For the text-containing cell, return its midpoint in [x, y] coordinate format. 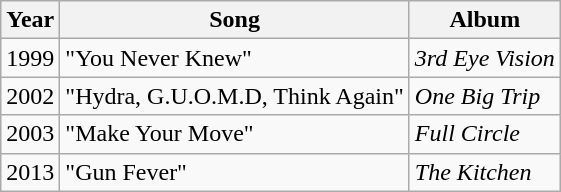
2003 [30, 134]
Full Circle [484, 134]
Album [484, 20]
Year [30, 20]
3rd Eye Vision [484, 58]
One Big Trip [484, 96]
2013 [30, 172]
1999 [30, 58]
Song [235, 20]
"Gun Fever" [235, 172]
The Kitchen [484, 172]
"Hydra, G.U.O.M.D, Think Again" [235, 96]
"You Never Knew" [235, 58]
2002 [30, 96]
"Make Your Move" [235, 134]
